Return the (x, y) coordinate for the center point of the cell that contains the specified text.  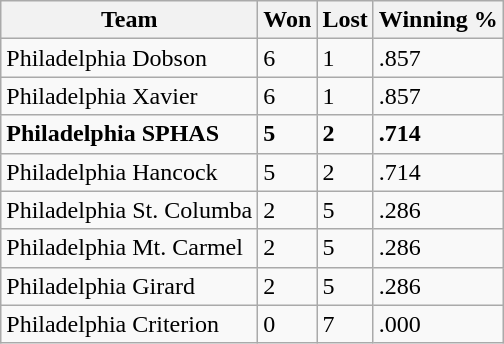
Philadelphia St. Columba (130, 210)
Won (288, 20)
Lost (345, 20)
Philadelphia SPHAS (130, 134)
Philadelphia Dobson (130, 58)
7 (345, 324)
Philadelphia Mt. Carmel (130, 248)
Philadelphia Girard (130, 286)
Team (130, 20)
Philadelphia Hancock (130, 172)
.000 (438, 324)
Winning % (438, 20)
Philadelphia Xavier (130, 96)
Philadelphia Criterion (130, 324)
0 (288, 324)
